For the text-containing cell, return its midpoint in [X, Y] coordinate format. 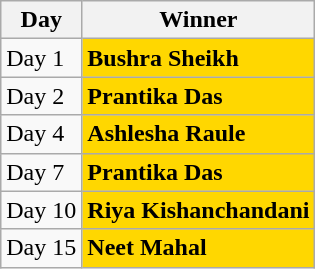
Neet Mahal [198, 248]
Ashlesha Raule [198, 134]
Day 1 [42, 58]
Riya Kishanchandani [198, 210]
Bushra Sheikh [198, 58]
Day 2 [42, 96]
Day 10 [42, 210]
Day 4 [42, 134]
Winner [198, 20]
Day [42, 20]
Day 7 [42, 172]
Day 15 [42, 248]
